Determine the [X, Y] coordinate at the center of the cell enclosing the given text.  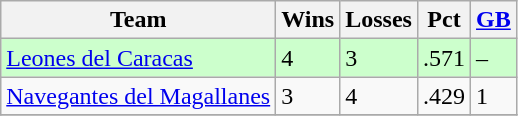
Team [138, 20]
Losses [379, 20]
.429 [444, 96]
Leones del Caracas [138, 58]
1 [494, 96]
.571 [444, 58]
– [494, 58]
Navegantes del Magallanes [138, 96]
Pct [444, 20]
GB [494, 20]
Wins [308, 20]
